Output the [x, y] coordinate of the center of the cell containing the given text.  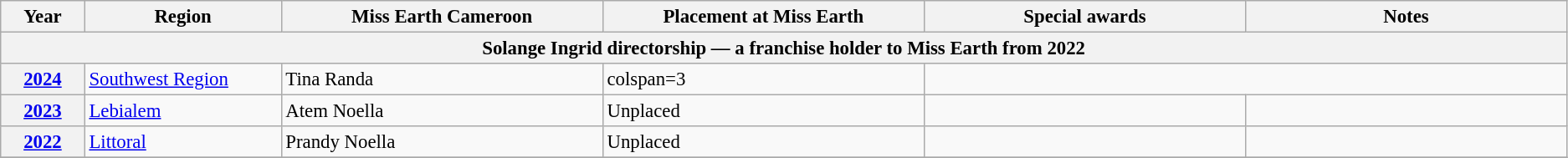
Southwest Region [182, 79]
Placement at Miss Earth [763, 17]
Lebialem [182, 111]
colspan=3 [763, 79]
Prandy Noella [442, 142]
Tina Randa [442, 79]
Atem Noella [442, 111]
Solange Ingrid directorship — a franchise holder to Miss Earth from 2022 [784, 48]
Littoral [182, 142]
Notes [1406, 17]
2023 [43, 111]
2024 [43, 79]
Miss Earth Cameroon [442, 17]
Special awards [1084, 17]
Year [43, 17]
Region [182, 17]
2022 [43, 142]
